Return the (X, Y) coordinate for the center point of the cell that contains the specified text.  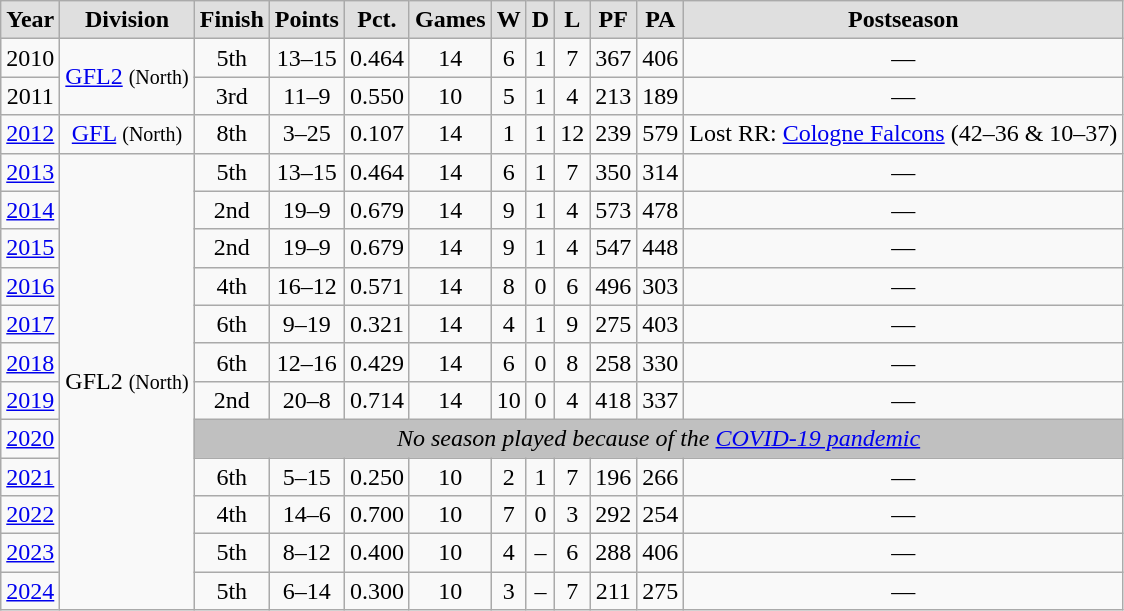
5 (508, 96)
254 (660, 515)
547 (614, 248)
350 (614, 172)
2018 (30, 362)
11–9 (306, 96)
0.429 (376, 362)
0.550 (376, 96)
2011 (30, 96)
418 (614, 400)
0.400 (376, 553)
448 (660, 248)
PF (614, 20)
2019 (30, 400)
478 (660, 210)
PA (660, 20)
288 (614, 553)
L (572, 20)
8th (232, 134)
6–14 (306, 591)
0.107 (376, 134)
D (540, 20)
5–15 (306, 477)
8–12 (306, 553)
196 (614, 477)
GFL (North) (127, 134)
2 (508, 477)
2014 (30, 210)
2016 (30, 286)
258 (614, 362)
12 (572, 134)
2013 (30, 172)
2015 (30, 248)
367 (614, 58)
403 (660, 324)
16–12 (306, 286)
573 (614, 210)
Pct. (376, 20)
2010 (30, 58)
3–25 (306, 134)
0.321 (376, 324)
0.571 (376, 286)
3rd (232, 96)
20–8 (306, 400)
314 (660, 172)
12–16 (306, 362)
2012 (30, 134)
2022 (30, 515)
Finish (232, 20)
2017 (30, 324)
0.250 (376, 477)
Division (127, 20)
2020 (30, 438)
266 (660, 477)
330 (660, 362)
211 (614, 591)
2021 (30, 477)
14–6 (306, 515)
Lost RR: Cologne Falcons (42–36 & 10–37) (904, 134)
239 (614, 134)
Games (450, 20)
303 (660, 286)
No season played because of the COVID-19 pandemic (658, 438)
496 (614, 286)
Year (30, 20)
189 (660, 96)
Postseason (904, 20)
579 (660, 134)
337 (660, 400)
0.714 (376, 400)
2023 (30, 553)
W (508, 20)
292 (614, 515)
0.300 (376, 591)
Points (306, 20)
2024 (30, 591)
213 (614, 96)
9–19 (306, 324)
0.700 (376, 515)
